Find where the given text appears and provide that cell's center as [x, y] coordinate. 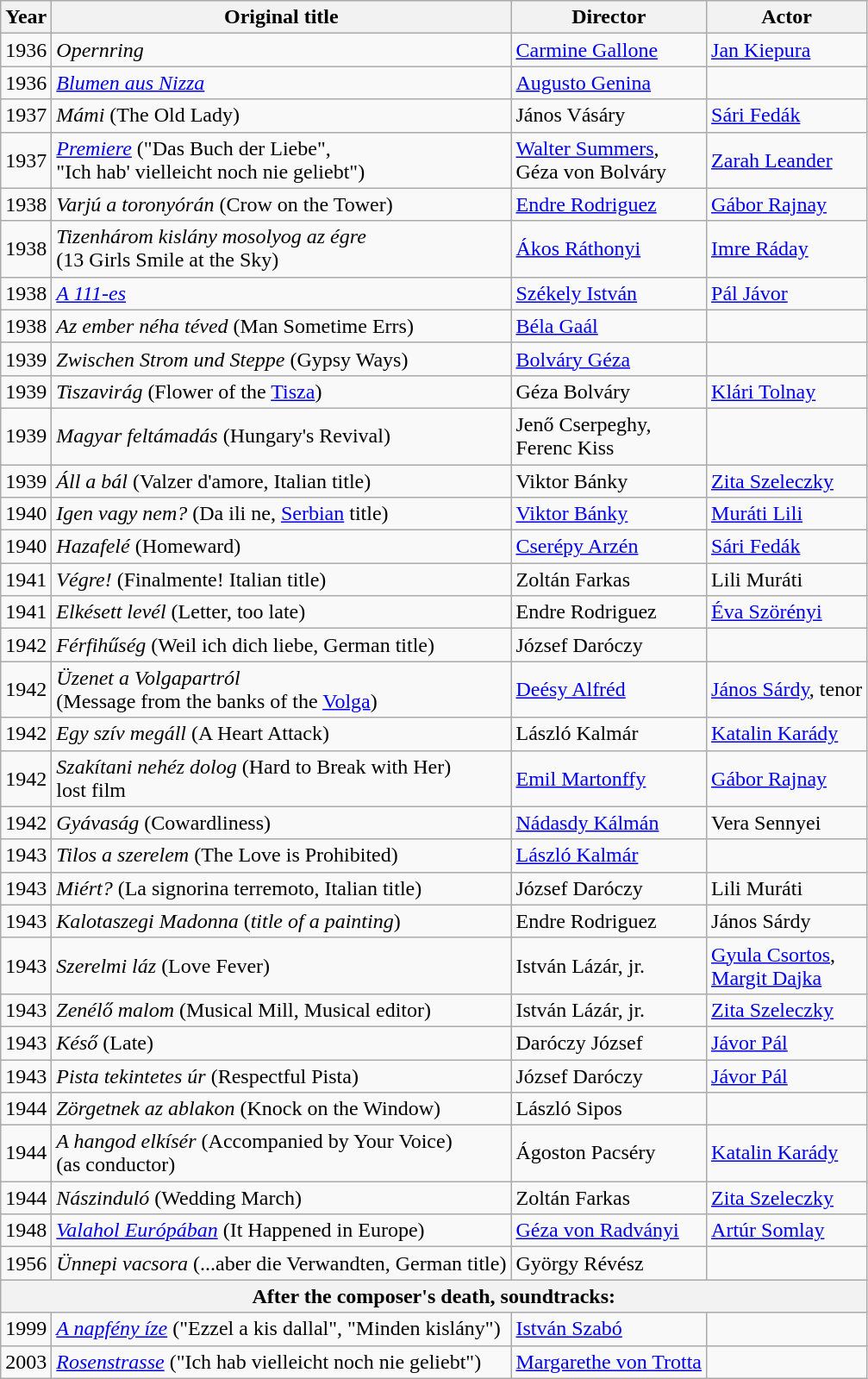
Nászinduló (Wedding March) [281, 1198]
Cserépy Arzén [609, 547]
Üzenet a Volgapartról (Message from the banks of the Volga) [281, 690]
Carmine Gallone [609, 50]
Varjú a toronyórán (Crow on the Tower) [281, 204]
Ünnepi vacsora (...aber die Verwandten, German title) [281, 1263]
Béla Gaál [609, 326]
A napfény íze ("Ezzel a kis dallal", "Minden kislány") [281, 1329]
Zwischen Strom und Steppe (Gypsy Ways) [281, 359]
Elkésett levél (Letter, too late) [281, 612]
Deésy Alfréd [609, 690]
Kalotaszegi Madonna (title of a painting) [281, 921]
János Vásáry [609, 116]
Imre Ráday [787, 248]
Jenő Cserpeghy,Ferenc Kiss [609, 436]
Ágoston Pacséry [609, 1154]
Egy szív megáll (A Heart Attack) [281, 734]
1956 [26, 1263]
Bolváry Géza [609, 359]
Zarah Leander [787, 160]
Zörgetnek az ablakon (Knock on the Window) [281, 1109]
Augusto Genina [609, 83]
Szakítani nehéz dolog (Hard to Break with Her)lost film [281, 778]
1948 [26, 1231]
Artúr Somlay [787, 1231]
Nádasdy Kálmán [609, 823]
György Révész [609, 1263]
Géza von Radványi [609, 1231]
Rosenstrasse ("Ich hab vielleicht noch nie geliebt") [281, 1362]
János Sárdy [787, 921]
Férfihűség (Weil ich dich liebe, German title) [281, 645]
A 111-es [281, 293]
Magyar feltámadás (Hungary's Revival) [281, 436]
Hazafelé (Homeward) [281, 547]
Margarethe von Trotta [609, 1362]
Premiere ("Das Buch der Liebe","Ich hab' vielleicht noch nie geliebt") [281, 160]
Szerelmi láz (Love Fever) [281, 966]
Pál Jávor [787, 293]
Walter Summers,Géza von Bolváry [609, 160]
Valahol Európában (It Happened in Europe) [281, 1231]
Gyávaság (Cowardliness) [281, 823]
Miért? (La signorina terremoto, Italian title) [281, 888]
Késő (Late) [281, 1043]
Székely István [609, 293]
Original title [281, 17]
Opernring [281, 50]
Year [26, 17]
Az ember néha téved (Man Sometime Errs) [281, 326]
János Sárdy, tenor [787, 690]
1999 [26, 1329]
A hangod elkísér (Accompanied by Your Voice)(as conductor) [281, 1154]
Mámi (The Old Lady) [281, 116]
Daróczy József [609, 1043]
2003 [26, 1362]
Emil Martonffy [609, 778]
István Szabó [609, 1329]
Ákos Ráthonyi [609, 248]
Áll a bál (Valzer d'amore, Italian title) [281, 480]
László Sipos [609, 1109]
Pista tekintetes úr (Respectful Pista) [281, 1075]
Klári Tolnay [787, 392]
Igen vagy nem? (Da ili ne, Serbian title) [281, 514]
Tizenhárom kislány mosolyog az égre (13 Girls Smile at the Sky) [281, 248]
After the composer's death, soundtracks: [434, 1296]
Gyula Csortos, Margit Dajka [787, 966]
Zenélő malom (Musical Mill, Musical editor) [281, 1010]
Vera Sennyei [787, 823]
Tiszavirág (Flower of the Tisza) [281, 392]
Végre! (Finalmente! Italian title) [281, 580]
Director [609, 17]
Géza Bolváry [609, 392]
Jan Kiepura [787, 50]
Éva Szörényi [787, 612]
Blumen aus Nizza [281, 83]
Actor [787, 17]
Muráti Lili [787, 514]
Tilos a szerelem (The Love is Prohibited) [281, 856]
